Locate the cell with the specified text and output its (x, y) center coordinate. 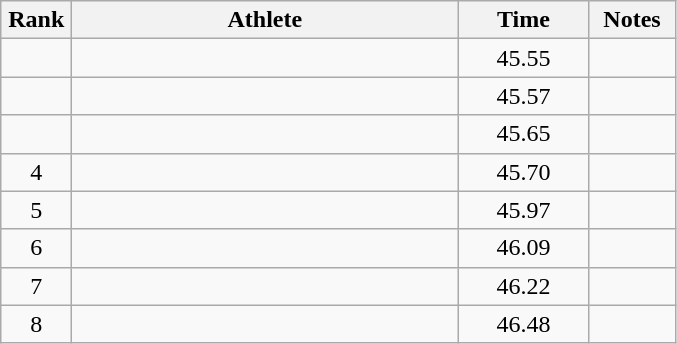
45.57 (524, 96)
7 (36, 286)
8 (36, 324)
45.55 (524, 58)
6 (36, 248)
45.70 (524, 172)
46.22 (524, 286)
5 (36, 210)
45.97 (524, 210)
Athlete (265, 20)
46.48 (524, 324)
Notes (632, 20)
Time (524, 20)
Rank (36, 20)
45.65 (524, 134)
46.09 (524, 248)
4 (36, 172)
